Find where the given text appears and provide that cell's center as [x, y] coordinate. 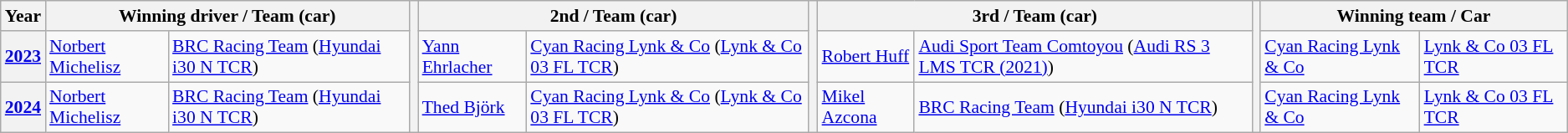
Robert Huff [866, 57]
Audi Sport Team Comtoyou (Audi RS 3 LMS TCR (2021)) [1083, 57]
2023 [23, 57]
Winning team / Car [1413, 16]
Winning driver / Team (car) [227, 16]
2nd / Team (car) [614, 16]
2024 [23, 107]
Year [23, 16]
Yann Ehrlacher [472, 57]
Mikel Azcona [866, 107]
3rd / Team (car) [1035, 16]
Thed Björk [472, 107]
